Find where the given text appears and provide that cell's center as [X, Y] coordinate. 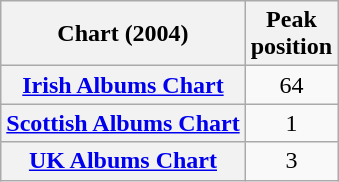
3 [291, 161]
Chart (2004) [123, 34]
Irish Albums Chart [123, 85]
1 [291, 123]
Scottish Albums Chart [123, 123]
UK Albums Chart [123, 161]
64 [291, 85]
Peakposition [291, 34]
